Extract the (X, Y) coordinate from the center of the cell holding the provided text.  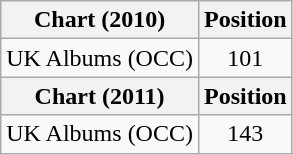
143 (245, 134)
101 (245, 58)
Chart (2011) (100, 96)
Chart (2010) (100, 20)
